Search for the cell housing the specified text and yield its [x, y] center coordinate. 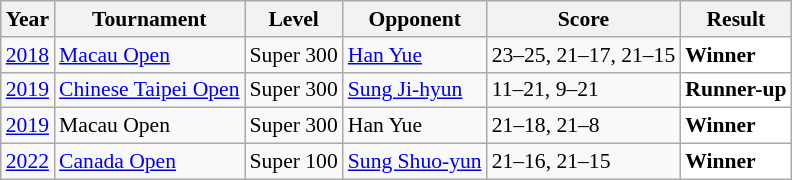
Level [293, 19]
Sung Ji-hyun [415, 90]
23–25, 21–17, 21–15 [584, 55]
Result [736, 19]
21–16, 21–15 [584, 162]
Super 100 [293, 162]
Chinese Taipei Open [149, 90]
2018 [28, 55]
2022 [28, 162]
Tournament [149, 19]
Year [28, 19]
Sung Shuo-yun [415, 162]
Opponent [415, 19]
Runner-up [736, 90]
21–18, 21–8 [584, 126]
Score [584, 19]
11–21, 9–21 [584, 90]
Canada Open [149, 162]
